From the cell containing the given text, extract its center point as [x, y] coordinate. 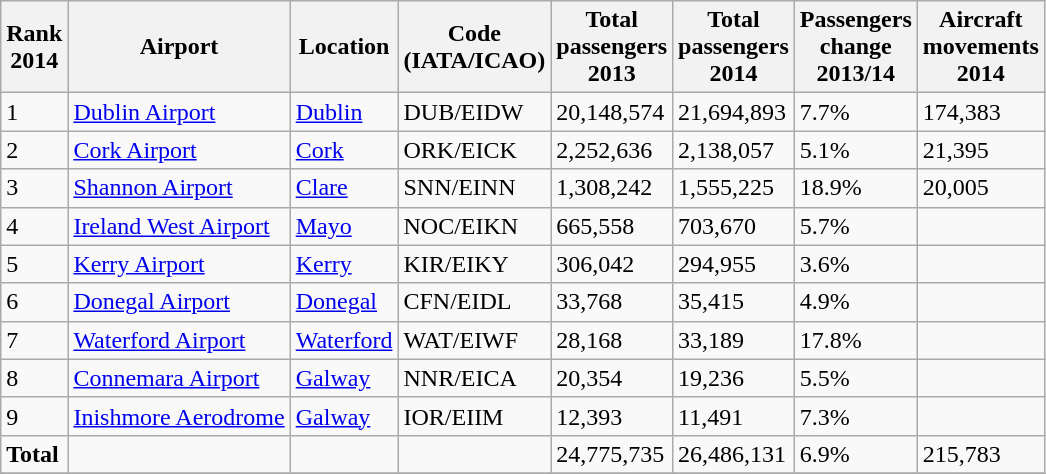
7.3% [856, 416]
Cork Airport [179, 150]
174,383 [980, 112]
NNR/EICA [474, 378]
Connemara Airport [179, 378]
17.8% [856, 340]
7.7% [856, 112]
2,252,636 [612, 150]
Airport [179, 47]
20,148,574 [612, 112]
Donegal Airport [179, 302]
294,955 [734, 264]
Dublin [344, 112]
4.9% [856, 302]
Totalpassengers2013 [612, 47]
KIR/EIKY [474, 264]
Donegal [344, 302]
3.6% [856, 264]
21,395 [980, 150]
5.1% [856, 150]
2 [34, 150]
26,486,131 [734, 454]
Aircraftmovements2014 [980, 47]
11,491 [734, 416]
ORK/EICK [474, 150]
5 [34, 264]
Inishmore Aerodrome [179, 416]
5.5% [856, 378]
Dublin Airport [179, 112]
1,555,225 [734, 188]
9 [34, 416]
3 [34, 188]
4 [34, 226]
Location [344, 47]
NOC/EIKN [474, 226]
Passengerschange2013/14 [856, 47]
Kerry Airport [179, 264]
Rank2014 [34, 47]
Cork [344, 150]
CFN/EIDL [474, 302]
6.9% [856, 454]
1 [34, 112]
18.9% [856, 188]
33,768 [612, 302]
21,694,893 [734, 112]
35,415 [734, 302]
12,393 [612, 416]
703,670 [734, 226]
Waterford Airport [179, 340]
Total [34, 454]
WAT/EIWF [474, 340]
Code(IATA/ICAO) [474, 47]
28,168 [612, 340]
Ireland West Airport [179, 226]
7 [34, 340]
Shannon Airport [179, 188]
SNN/EINN [474, 188]
19,236 [734, 378]
24,775,735 [612, 454]
306,042 [612, 264]
5.7% [856, 226]
Clare [344, 188]
6 [34, 302]
1,308,242 [612, 188]
20,005 [980, 188]
Waterford [344, 340]
Totalpassengers2014 [734, 47]
665,558 [612, 226]
215,783 [980, 454]
33,189 [734, 340]
8 [34, 378]
20,354 [612, 378]
DUB/EIDW [474, 112]
Kerry [344, 264]
IOR/EIIM [474, 416]
Mayo [344, 226]
2,138,057 [734, 150]
